Return the (x, y) coordinate for the center point of the cell that contains the specified text.  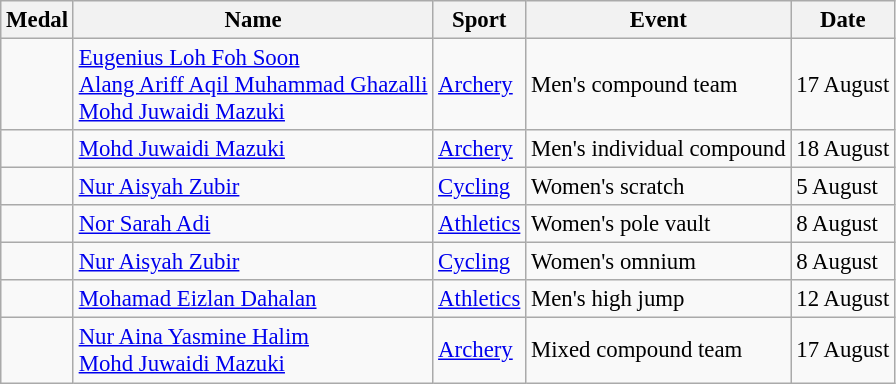
Women's scratch (658, 187)
5 August (843, 187)
Men's compound team (658, 85)
Eugenius Loh Foh SoonAlang Ariff Aqil Muhammad GhazalliMohd Juwaidi Mazuki (252, 85)
12 August (843, 299)
Women's pole vault (658, 224)
Mixed compound team (658, 350)
Nur Aina Yasmine HalimMohd Juwaidi Mazuki (252, 350)
Date (843, 20)
Men's individual compound (658, 149)
Mohd Juwaidi Mazuki (252, 149)
Medal (38, 20)
Mohamad Eizlan Dahalan (252, 299)
Sport (480, 20)
Women's omnium (658, 262)
Name (252, 20)
Men's high jump (658, 299)
Nor Sarah Adi (252, 224)
18 August (843, 149)
Event (658, 20)
